Determine the (X, Y) coordinate at the center of the cell enclosing the given text.  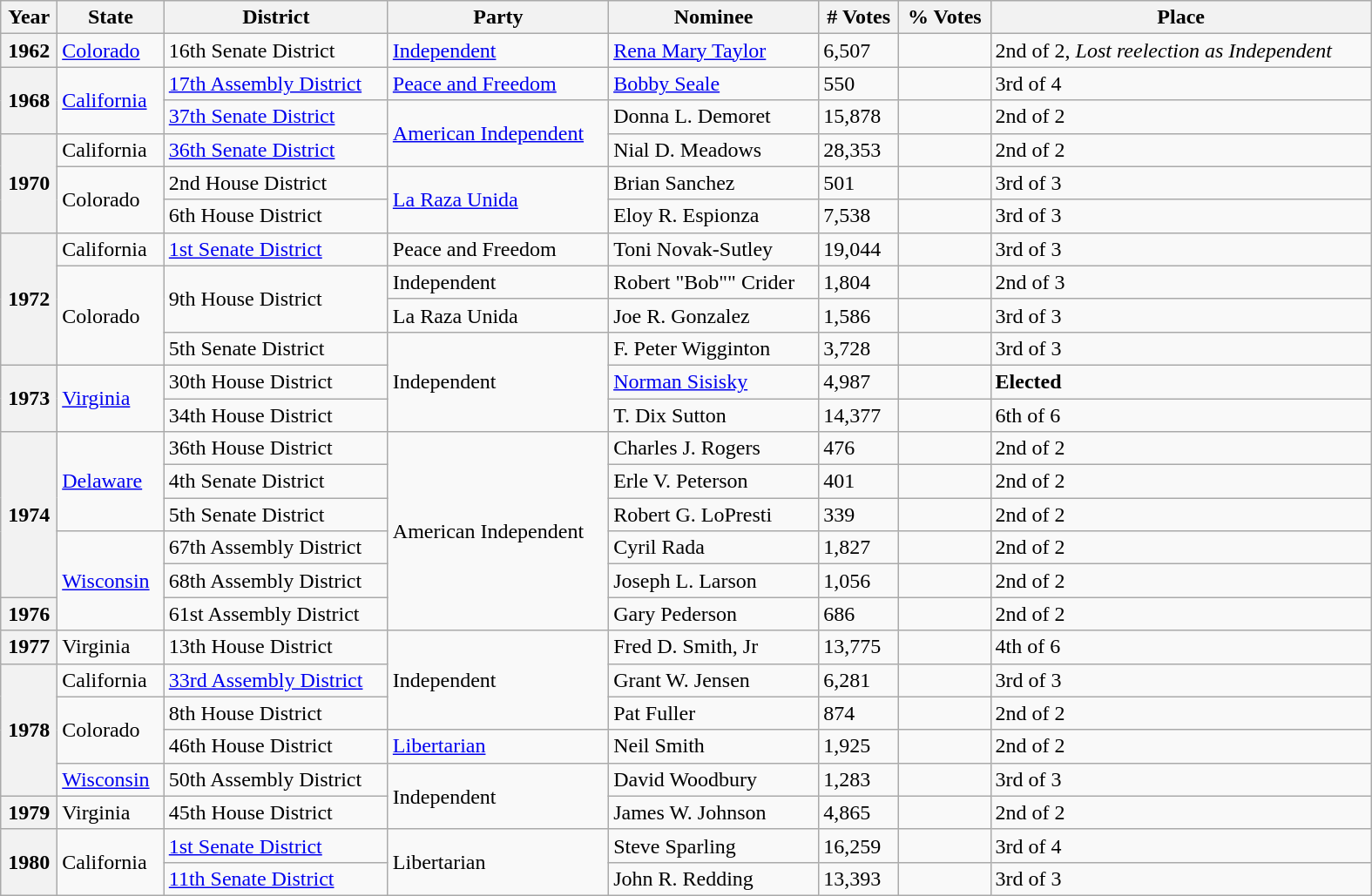
Gary Pederson (714, 614)
4th Senate District (275, 482)
Norman Sisisky (714, 381)
50th Assembly District (275, 779)
Joe R. Gonzalez (714, 315)
David Woodbury (714, 779)
874 (859, 713)
% Votes (944, 17)
2nd of 3 (1181, 282)
4,865 (859, 812)
Bobby Seale (714, 84)
1973 (30, 398)
John R. Redding (714, 879)
6th House District (275, 216)
Joseph L. Larson (714, 581)
15,878 (859, 117)
14,377 (859, 415)
6,281 (859, 680)
F. Peter Wigginton (714, 348)
339 (859, 515)
6,507 (859, 51)
36th Senate District (275, 150)
Place (1181, 17)
Year (30, 17)
11th Senate District (275, 879)
67th Assembly District (275, 548)
# Votes (859, 17)
1977 (30, 647)
Grant W. Jensen (714, 680)
Pat Fuller (714, 713)
686 (859, 614)
1,804 (859, 282)
476 (859, 448)
45th House District (275, 812)
1,586 (859, 315)
Rena Mary Taylor (714, 51)
1962 (30, 51)
1,925 (859, 746)
19,044 (859, 249)
1979 (30, 812)
Nominee (714, 17)
Eloy R. Espionza (714, 216)
Elected (1181, 381)
1,283 (859, 779)
4,987 (859, 381)
1972 (30, 299)
6th of 6 (1181, 415)
68th Assembly District (275, 581)
Party (498, 17)
Cyril Rada (714, 548)
Neil Smith (714, 746)
16,259 (859, 845)
33rd Assembly District (275, 680)
550 (859, 84)
1970 (30, 183)
Charles J. Rogers (714, 448)
401 (859, 482)
30th House District (275, 381)
Toni Novak-Sutley (714, 249)
District (275, 17)
17th Assembly District (275, 84)
4th of 6 (1181, 647)
James W. Johnson (714, 812)
1978 (30, 730)
13,393 (859, 879)
2nd of 2, Lost reelection as Independent (1181, 51)
8th House District (275, 713)
28,353 (859, 150)
13,775 (859, 647)
37th Senate District (275, 117)
7,538 (859, 216)
Steve Sparling (714, 845)
Fred D. Smith, Jr (714, 647)
36th House District (275, 448)
Nial D. Meadows (714, 150)
Delaware (112, 482)
1,056 (859, 581)
3,728 (859, 348)
1,827 (859, 548)
61st Assembly District (275, 614)
9th House District (275, 299)
1968 (30, 100)
Brian Sanchez (714, 183)
1980 (30, 862)
46th House District (275, 746)
T. Dix Sutton (714, 415)
Robert G. LoPresti (714, 515)
13th House District (275, 647)
34th House District (275, 415)
1974 (30, 515)
State (112, 17)
16th Senate District (275, 51)
2nd House District (275, 183)
1976 (30, 614)
501 (859, 183)
Donna L. Demoret (714, 117)
Erle V. Peterson (714, 482)
Robert "Bob"" Crider (714, 282)
